Scan for the cell matching the given text and deliver its (X, Y) coordinate at center. 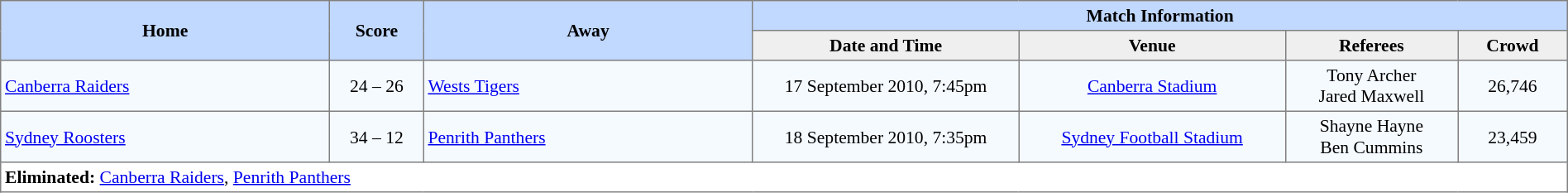
Score (377, 31)
Venue (1152, 46)
Sydney Roosters (165, 137)
23,459 (1513, 137)
17 September 2010, 7:45pm (886, 86)
Home (165, 31)
Away (588, 31)
Tony ArcherJared Maxwell (1371, 86)
Match Information (1159, 16)
Penrith Panthers (588, 137)
34 – 12 (377, 137)
Canberra Stadium (1152, 86)
Eliminated: Canberra Raiders, Penrith Panthers (784, 177)
Shayne HayneBen Cummins (1371, 137)
26,746 (1513, 86)
Wests Tigers (588, 86)
Canberra Raiders (165, 86)
Date and Time (886, 46)
Referees (1371, 46)
24 – 26 (377, 86)
Sydney Football Stadium (1152, 137)
Crowd (1513, 46)
18 September 2010, 7:35pm (886, 137)
